Determine the [x, y] coordinate at the center of the cell enclosing the given text.  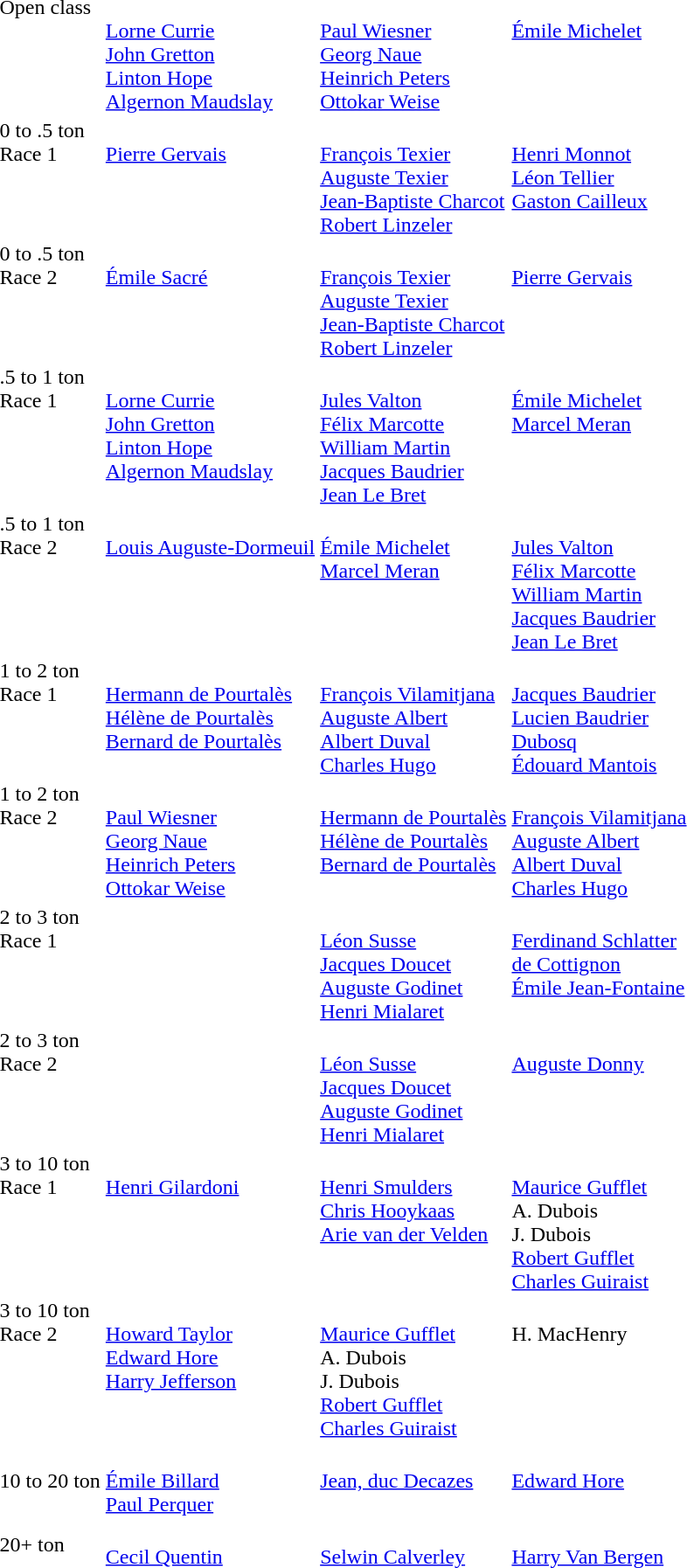
Émile MicheletMarcel Meran [413, 582]
Maurice GuffletA. DuboisJ. DuboisRobert GuffletCharles Guiraist [413, 1369]
Émile BillardPaul Perquer [210, 1481]
Jules ValtonFélix MarcotteWilliam MartinJacques BaudrierJean Le Bret [413, 435]
Howard TaylorEdward HoreHarry Jefferson [210, 1369]
François VilamitjanaAuguste AlbertAlbert DuvalCharles Hugo [413, 718]
Pierre Gervais [210, 177]
Louis Auguste-Dormeuil [210, 582]
Paul WiesnerGeorg NaueHeinrich PetersOttokar Weise [210, 841]
Lorne CurrieJohn GrettonLinton HopeAlgernon Maudslay [210, 435]
Henri SmuldersChris HooykaasArie van der Velden [413, 1222]
Jean, duc Decazes [413, 1481]
Henri Gilardoni [210, 1222]
Émile Sacré [210, 301]
